Scan for the cell matching the given text and deliver its (x, y) coordinate at center. 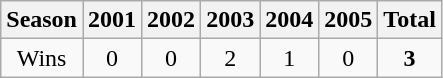
Season (42, 20)
2002 (172, 20)
2001 (112, 20)
Wins (42, 58)
2003 (230, 20)
2005 (348, 20)
2004 (290, 20)
1 (290, 58)
Total (410, 20)
2 (230, 58)
3 (410, 58)
